Identify which cell holds the provided text, then report its (X, Y) central coordinate. 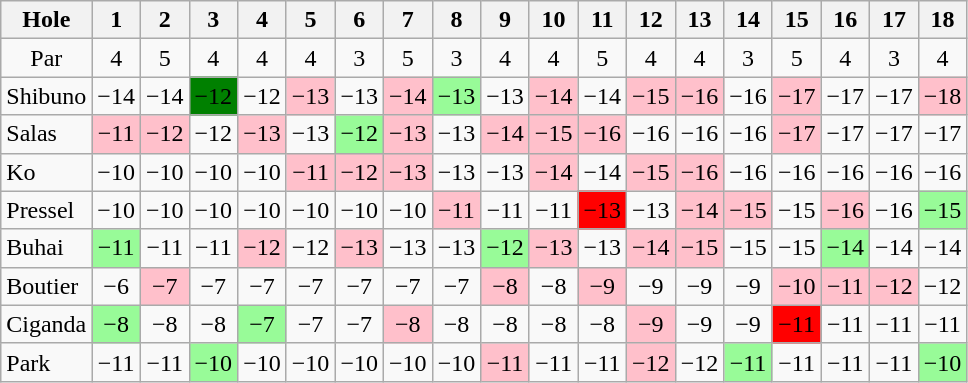
Shibuno (46, 96)
Pressel (46, 210)
9 (506, 20)
−6 (116, 286)
15 (796, 20)
7 (408, 20)
−18 (942, 96)
Ko (46, 172)
11 (602, 20)
Park (46, 362)
18 (942, 20)
6 (360, 20)
17 (894, 20)
Salas (46, 134)
1 (116, 20)
Buhai (46, 248)
Boutier (46, 286)
10 (554, 20)
13 (700, 20)
12 (652, 20)
Par (46, 58)
8 (456, 20)
Ciganda (46, 324)
2 (164, 20)
14 (748, 20)
16 (846, 20)
Hole (46, 20)
